Locate the cell with the specified text and output its [x, y] center coordinate. 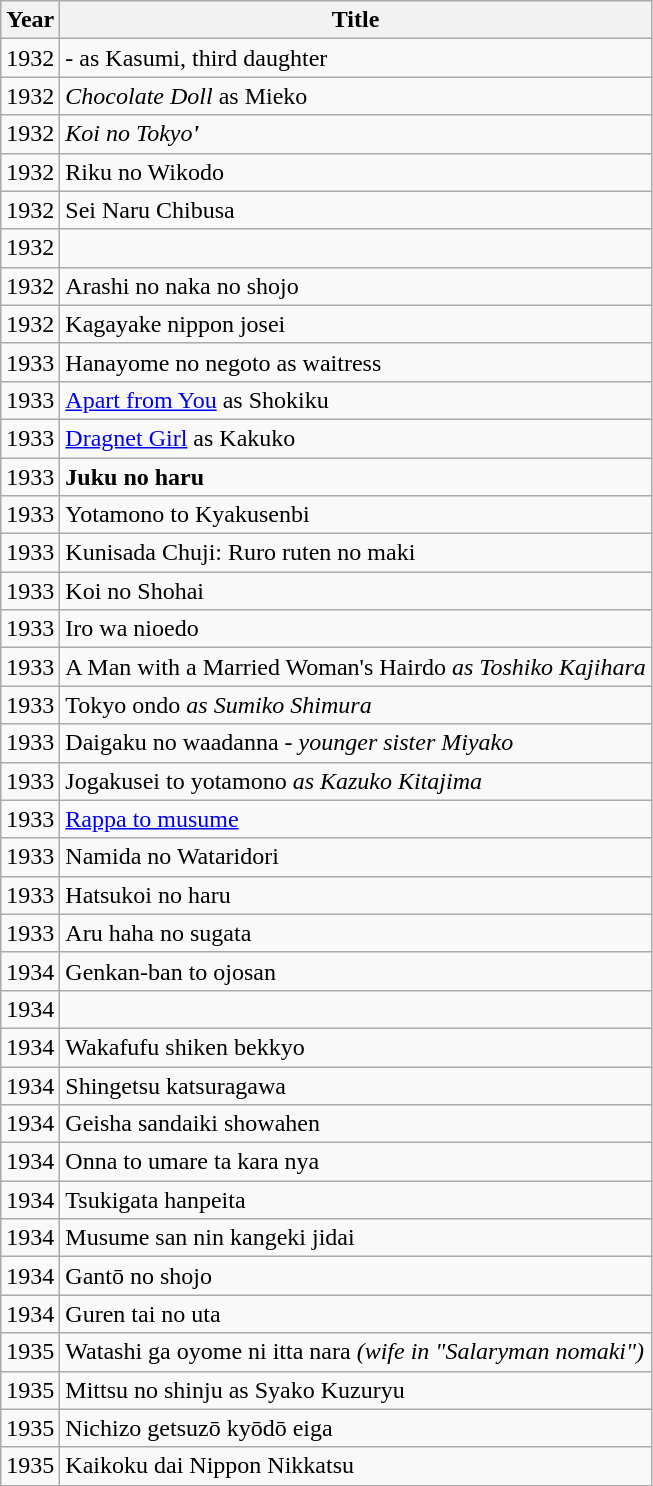
Jogakusei to yotamono as Kazuko Kitajima [356, 781]
- as Kasumi, third daughter [356, 58]
Apart from You as Shokiku [356, 400]
Namida no Wataridori [356, 857]
Geisha sandaiki showahen [356, 1124]
Arashi no naka no shojo [356, 286]
Aru haha no sugata [356, 933]
Kaikoku dai Nippon Nikkatsu [356, 1466]
Koi no Tokyo' [356, 134]
Kagayake nippon josei [356, 324]
Wakafufu shiken bekkyo [356, 1047]
Sei Naru Chibusa [356, 210]
Hanayome no negoto as waitress [356, 362]
Musume san nin kangeki jidai [356, 1238]
Genkan-ban to ojosan [356, 971]
A Man with a Married Woman's Hairdo as Toshiko Kajihara [356, 667]
Kunisada Chuji: Ruro ruten no maki [356, 553]
Koi no Shohai [356, 591]
Onna to umare ta kara nya [356, 1162]
Yotamono to Kyakusenbi [356, 515]
Rappa to musume [356, 819]
Watashi ga oyome ni itta nara (wife in "Salaryman nomaki") [356, 1352]
Iro wa nioedo [356, 629]
Tokyo ondo as Sumiko Shimura [356, 705]
Mittsu no shinju as Syako Kuzuryu [356, 1390]
Gantō no shojo [356, 1276]
Year [30, 20]
Dragnet Girl as Kakuko [356, 438]
Daigaku no waadanna - younger sister Miyako [356, 743]
Chocolate Doll as Mieko [356, 96]
Hatsukoi no haru [356, 895]
Tsukigata hanpeita [356, 1200]
Nichizo getsuzō kyōdō eiga [356, 1428]
Juku no haru [356, 477]
Guren tai no uta [356, 1314]
Riku no Wikodo [356, 172]
Shingetsu katsuragawa [356, 1085]
Title [356, 20]
